Determine the [X, Y] coordinate at the center of the cell enclosing the given text.  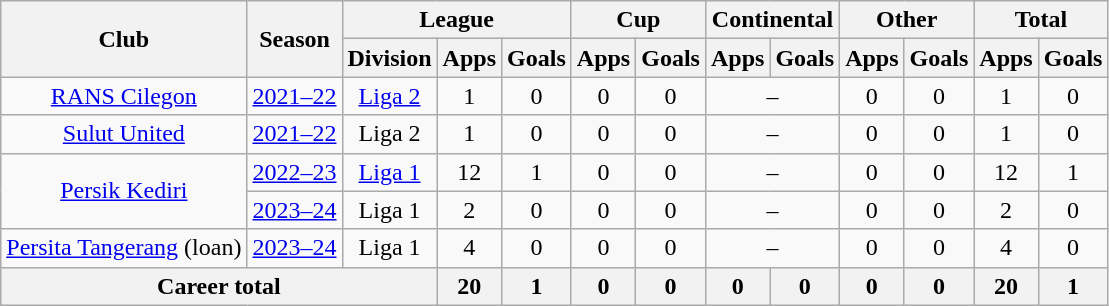
Season [294, 39]
League [456, 20]
Total [1041, 20]
Sulut United [124, 134]
Continental [772, 20]
Persik Kediri [124, 191]
Cup [638, 20]
RANS Cilegon [124, 96]
Other [907, 20]
Club [124, 39]
2022–23 [294, 172]
Career total [219, 286]
Persita Tangerang (loan) [124, 248]
Division [390, 58]
